From the cell containing the given text, extract its center point as [x, y] coordinate. 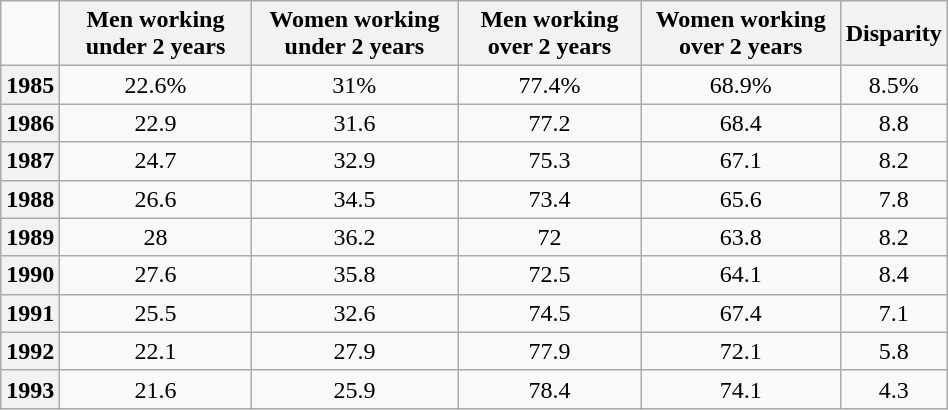
1991 [30, 313]
22.6% [156, 85]
77.4% [550, 85]
77.9 [550, 351]
5.8 [894, 351]
65.6 [740, 199]
8.4 [894, 275]
1986 [30, 123]
Men working over 2 years [550, 34]
26.6 [156, 199]
67.1 [740, 161]
77.2 [550, 123]
25.9 [354, 389]
32.6 [354, 313]
35.8 [354, 275]
Disparity [894, 34]
1993 [30, 389]
1987 [30, 161]
Men working under 2 years [156, 34]
Women working under 2 years [354, 34]
64.1 [740, 275]
1988 [30, 199]
34.5 [354, 199]
21.6 [156, 389]
32.9 [354, 161]
22.1 [156, 351]
73.4 [550, 199]
28 [156, 237]
8.5% [894, 85]
7.8 [894, 199]
63.8 [740, 237]
4.3 [894, 389]
1992 [30, 351]
72 [550, 237]
75.3 [550, 161]
1989 [30, 237]
7.1 [894, 313]
78.4 [550, 389]
74.5 [550, 313]
68.4 [740, 123]
27.9 [354, 351]
8.8 [894, 123]
31% [354, 85]
36.2 [354, 237]
24.7 [156, 161]
72.5 [550, 275]
1990 [30, 275]
27.6 [156, 275]
72.1 [740, 351]
74.1 [740, 389]
22.9 [156, 123]
1985 [30, 85]
67.4 [740, 313]
31.6 [354, 123]
Women working over 2 years [740, 34]
25.5 [156, 313]
68.9% [740, 85]
